Determine the (x, y) coordinate at the center of the cell enclosing the given text.  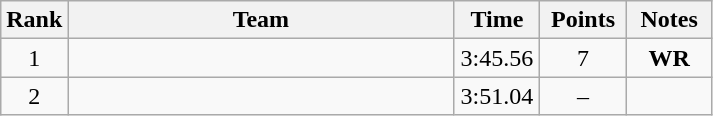
Rank (34, 20)
7 (583, 58)
3:51.04 (497, 96)
Notes (669, 20)
WR (669, 58)
– (583, 96)
Time (497, 20)
3:45.56 (497, 58)
1 (34, 58)
Points (583, 20)
Team (261, 20)
2 (34, 96)
